Locate the cell with the specified text and output its (X, Y) center coordinate. 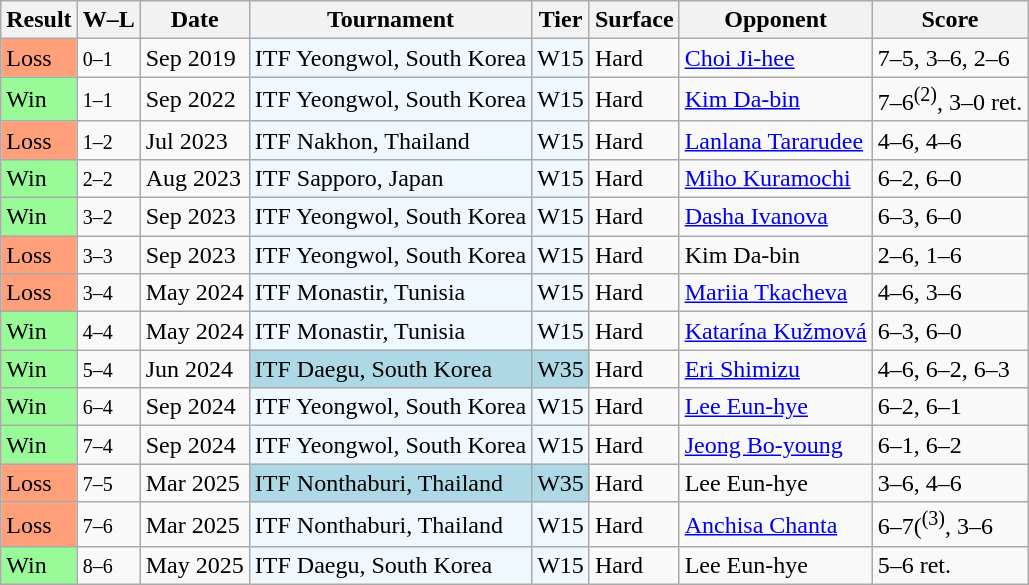
1–1 (108, 100)
1–2 (108, 140)
3–4 (108, 293)
Surface (634, 20)
Katarína Kužmová (776, 331)
ITF Nakhon, Thailand (390, 140)
5–6 ret. (950, 566)
0–1 (108, 58)
Sep 2019 (194, 58)
Jul 2023 (194, 140)
7–5 (108, 483)
2–6, 1–6 (950, 255)
6–2, 6–0 (950, 178)
Sep 2022 (194, 100)
Tournament (390, 20)
4–6, 4–6 (950, 140)
Aug 2023 (194, 178)
W–L (108, 20)
Anchisa Chanta (776, 524)
Lanlana Tararudee (776, 140)
Score (950, 20)
5–4 (108, 369)
3–3 (108, 255)
Jeong Bo-young (776, 445)
Opponent (776, 20)
ITF Sapporo, Japan (390, 178)
Date (194, 20)
Choi Ji-hee (776, 58)
2–2 (108, 178)
6–1, 6–2 (950, 445)
4–6, 6–2, 6–3 (950, 369)
8–6 (108, 566)
Miho Kuramochi (776, 178)
7–6(2), 3–0 ret. (950, 100)
Dasha Ivanova (776, 217)
7–6 (108, 524)
Mariia Tkacheva (776, 293)
3–2 (108, 217)
6–7((3), 3–6 (950, 524)
3–6, 4–6 (950, 483)
6–2, 6–1 (950, 407)
4–6, 3–6 (950, 293)
Eri Shimizu (776, 369)
May 2025 (194, 566)
4–4 (108, 331)
6–4 (108, 407)
Tier (561, 20)
7–5, 3–6, 2–6 (950, 58)
Jun 2024 (194, 369)
7–4 (108, 445)
Result (39, 20)
